Return (X, Y) of the center of cell containing provided text 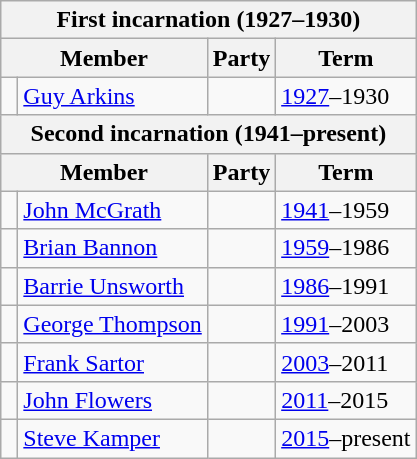
Second incarnation (1941–present) (208, 134)
2011–2015 (346, 400)
Barrie Unsworth (112, 286)
1959–1986 (346, 248)
Brian Bannon (112, 248)
2003–2011 (346, 362)
George Thompson (112, 324)
John Flowers (112, 400)
1927–1930 (346, 96)
1986–1991 (346, 286)
First incarnation (1927–1930) (208, 20)
Steve Kamper (112, 438)
Guy Arkins (112, 96)
Frank Sartor (112, 362)
John McGrath (112, 210)
1991–2003 (346, 324)
1941–1959 (346, 210)
2015–present (346, 438)
